Search for the cell housing the specified text and yield its (X, Y) center coordinate. 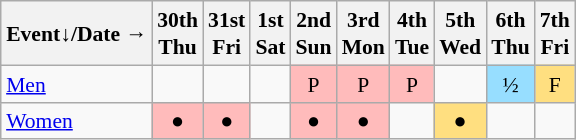
5thWed (460, 33)
6thThu (510, 33)
4thTue (412, 33)
Women (76, 120)
7thFri (555, 33)
F (555, 84)
½ (510, 84)
31stFri (226, 33)
3rdMon (364, 33)
2ndSun (313, 33)
Men (76, 84)
1stSat (270, 33)
30thThu (178, 33)
Event↓/Date → (76, 33)
